Extract the [x, y] coordinate from the center of the cell holding the provided text.  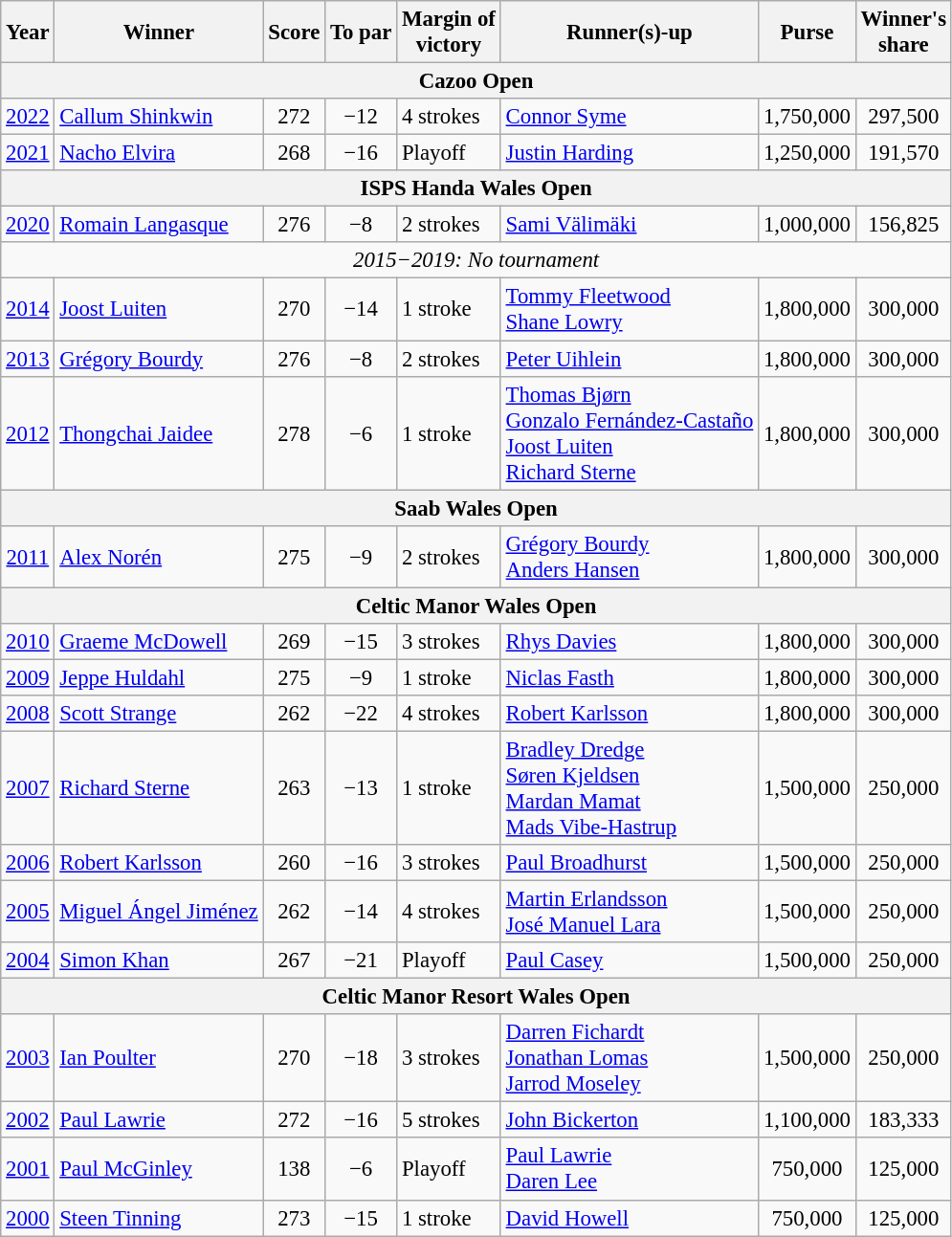
Grégory Bourdy Anders Hansen [630, 557]
Martin Erlandsson José Manuel Lara [630, 913]
191,570 [903, 153]
Joost Luiten [159, 310]
−13 [362, 788]
2000 [28, 1218]
Miguel Ángel Jiménez [159, 913]
Saab Wales Open [476, 508]
Rhys Davies [630, 642]
Niclas Fasth [630, 677]
Darren Fichardt Jonathan Lomas Jarrod Moseley [630, 1058]
183,333 [903, 1120]
2001 [28, 1169]
2012 [28, 432]
Celtic Manor Resort Wales Open [476, 997]
John Bickerton [630, 1120]
−22 [362, 714]
Bradley Dredge Søren Kjeldsen Mardan Mamat Mads Vibe-Hastrup [630, 788]
Paul Broadhurst [630, 863]
2020 [28, 225]
Richard Sterne [159, 788]
Sami Välimäki [630, 225]
Paul Casey [630, 961]
−21 [362, 961]
Grégory Bourdy [159, 359]
Romain Langasque [159, 225]
Paul Lawrie [159, 1120]
2021 [28, 153]
Graeme McDowell [159, 642]
2011 [28, 557]
Purse [808, 33]
Celtic Manor Wales Open [476, 606]
278 [295, 432]
ISPS Handa Wales Open [476, 188]
−18 [362, 1058]
2006 [28, 863]
268 [295, 153]
Justin Harding [630, 153]
Callum Shinkwin [159, 117]
Nacho Elvira [159, 153]
Ian Poulter [159, 1058]
Year [28, 33]
267 [295, 961]
2007 [28, 788]
2022 [28, 117]
Simon Khan [159, 961]
Alex Norén [159, 557]
2015−2019: No tournament [476, 261]
263 [295, 788]
Tommy Fleetwood Shane Lowry [630, 310]
Winner [159, 33]
Paul McGinley [159, 1169]
Steen Tinning [159, 1218]
5 strokes [450, 1120]
2009 [28, 677]
Thongchai Jaidee [159, 432]
1,250,000 [808, 153]
156,825 [903, 225]
1,100,000 [808, 1120]
Jeppe Huldahl [159, 677]
2002 [28, 1120]
Thomas Bjørn Gonzalo Fernández-Castaño Joost Luiten Richard Sterne [630, 432]
2004 [28, 961]
2013 [28, 359]
2008 [28, 714]
Winner'sshare [903, 33]
269 [295, 642]
To par [362, 33]
−12 [362, 117]
297,500 [903, 117]
Runner(s)-up [630, 33]
1,750,000 [808, 117]
Paul Lawrie Daren Lee [630, 1169]
138 [295, 1169]
Scott Strange [159, 714]
260 [295, 863]
Score [295, 33]
1,000,000 [808, 225]
David Howell [630, 1218]
2005 [28, 913]
Connor Syme [630, 117]
Peter Uihlein [630, 359]
Cazoo Open [476, 81]
2014 [28, 310]
273 [295, 1218]
Margin ofvictory [450, 33]
2010 [28, 642]
2003 [28, 1058]
